For the text-containing cell, return its midpoint in [x, y] coordinate format. 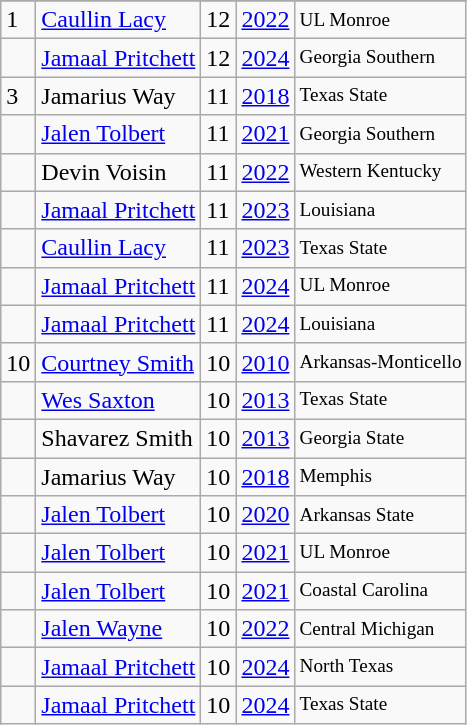
1 [18, 20]
Western Kentucky [380, 172]
2020 [266, 515]
2010 [266, 362]
Central Michigan [380, 629]
Georgia State [380, 438]
Coastal Carolina [380, 591]
3 [18, 96]
Arkansas-Monticello [380, 362]
Memphis [380, 477]
Shavarez Smith [118, 438]
North Texas [380, 667]
Courtney Smith [118, 362]
Jalen Wayne [118, 629]
Wes Saxton [118, 400]
Arkansas State [380, 515]
Devin Voisin [118, 172]
